Capture the cell that displays the provided text and extract its (x, y) central coordinate. 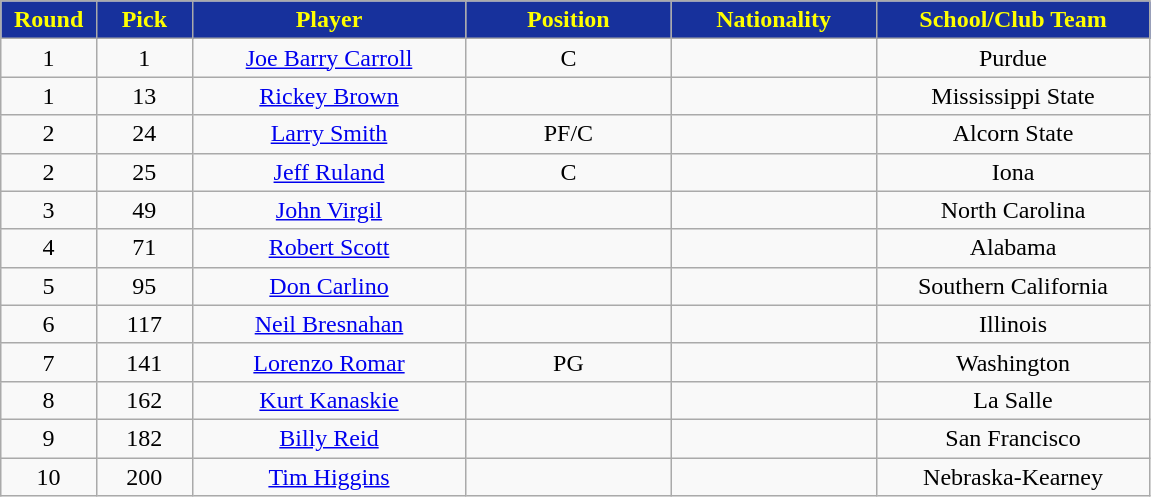
71 (144, 248)
Don Carlino (329, 286)
PG (568, 362)
162 (144, 400)
Position (568, 20)
5 (49, 286)
Nationality (774, 20)
24 (144, 134)
Iona (1013, 172)
Tim Higgins (329, 477)
6 (49, 324)
182 (144, 438)
La Salle (1013, 400)
9 (49, 438)
Mississippi State (1013, 96)
3 (49, 210)
North Carolina (1013, 210)
200 (144, 477)
Joe Barry Carroll (329, 58)
Jeff Ruland (329, 172)
49 (144, 210)
Kurt Kanaskie (329, 400)
San Francisco (1013, 438)
95 (144, 286)
Player (329, 20)
117 (144, 324)
Alcorn State (1013, 134)
25 (144, 172)
School/Club Team (1013, 20)
Southern California (1013, 286)
Nebraska-Kearney (1013, 477)
10 (49, 477)
Alabama (1013, 248)
PF/C (568, 134)
Neil Bresnahan (329, 324)
Washington (1013, 362)
7 (49, 362)
Purdue (1013, 58)
Billy Reid (329, 438)
Illinois (1013, 324)
Lorenzo Romar (329, 362)
141 (144, 362)
8 (49, 400)
Larry Smith (329, 134)
Round (49, 20)
Rickey Brown (329, 96)
Robert Scott (329, 248)
John Virgil (329, 210)
Pick (144, 20)
4 (49, 248)
13 (144, 96)
